Determine the (x, y) coordinate at the center of the cell enclosing the given text.  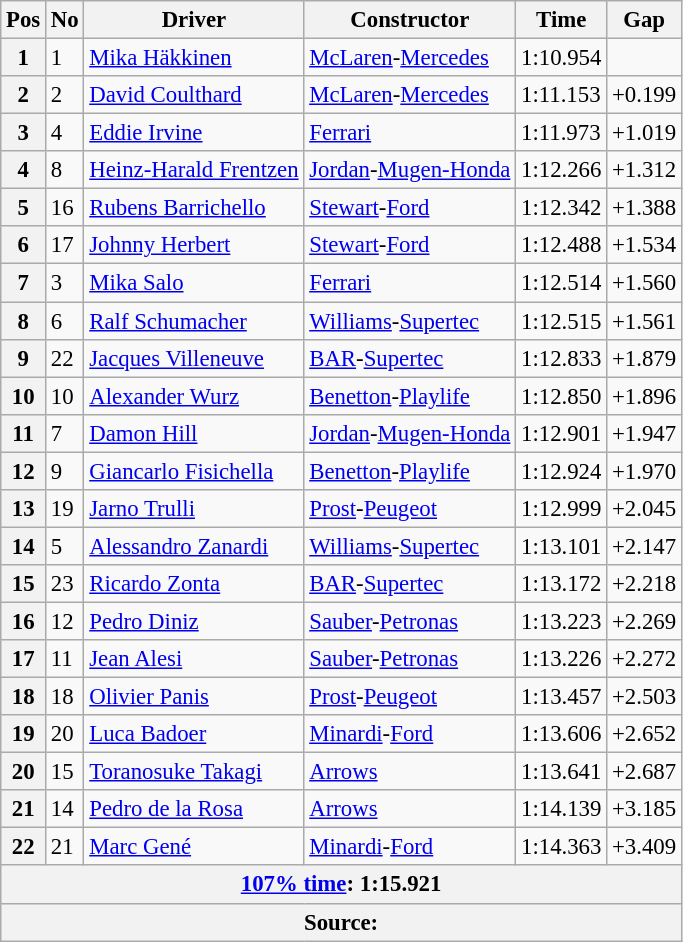
1:10.954 (562, 58)
1:12.924 (562, 471)
+1.534 (644, 245)
+2.272 (644, 659)
1:14.139 (562, 809)
1:14.363 (562, 847)
1:13.641 (562, 772)
+2.687 (644, 772)
Ralf Schumacher (194, 321)
1:12.833 (562, 358)
Constructor (410, 20)
Mika Häkkinen (194, 58)
+2.218 (644, 584)
+3.409 (644, 847)
1:12.999 (562, 509)
107% time: 1:15.921 (342, 885)
Rubens Barrichello (194, 208)
13 (24, 509)
Jarno Trulli (194, 509)
Alexander Wurz (194, 396)
1:11.153 (562, 95)
1:13.606 (562, 734)
+1.561 (644, 321)
No (65, 20)
1:11.973 (562, 133)
Source: (342, 922)
Jacques Villeneuve (194, 358)
Heinz-Harald Frentzen (194, 170)
Eddie Irvine (194, 133)
Toranosuke Takagi (194, 772)
+1.947 (644, 433)
Johnny Herbert (194, 245)
+2.045 (644, 509)
+1.896 (644, 396)
David Coulthard (194, 95)
+1.388 (644, 208)
1:12.850 (562, 396)
+2.147 (644, 546)
1:13.226 (562, 659)
+1.560 (644, 283)
+3.185 (644, 809)
+0.199 (644, 95)
1:12.901 (562, 433)
+2.503 (644, 697)
1:12.488 (562, 245)
1:13.223 (562, 621)
23 (65, 584)
1:12.266 (562, 170)
Time (562, 20)
1:12.342 (562, 208)
Damon Hill (194, 433)
Pedro Diniz (194, 621)
1:13.457 (562, 697)
Luca Badoer (194, 734)
Alessandro Zanardi (194, 546)
Pedro de la Rosa (194, 809)
+1.970 (644, 471)
Pos (24, 20)
+1.312 (644, 170)
+1.879 (644, 358)
Driver (194, 20)
+2.269 (644, 621)
Gap (644, 20)
1:12.514 (562, 283)
+1.019 (644, 133)
Giancarlo Fisichella (194, 471)
Marc Gené (194, 847)
Mika Salo (194, 283)
1:12.515 (562, 321)
+2.652 (644, 734)
Ricardo Zonta (194, 584)
1:13.172 (562, 584)
Olivier Panis (194, 697)
1:13.101 (562, 546)
Jean Alesi (194, 659)
